Return (x, y) of the center of cell containing provided text 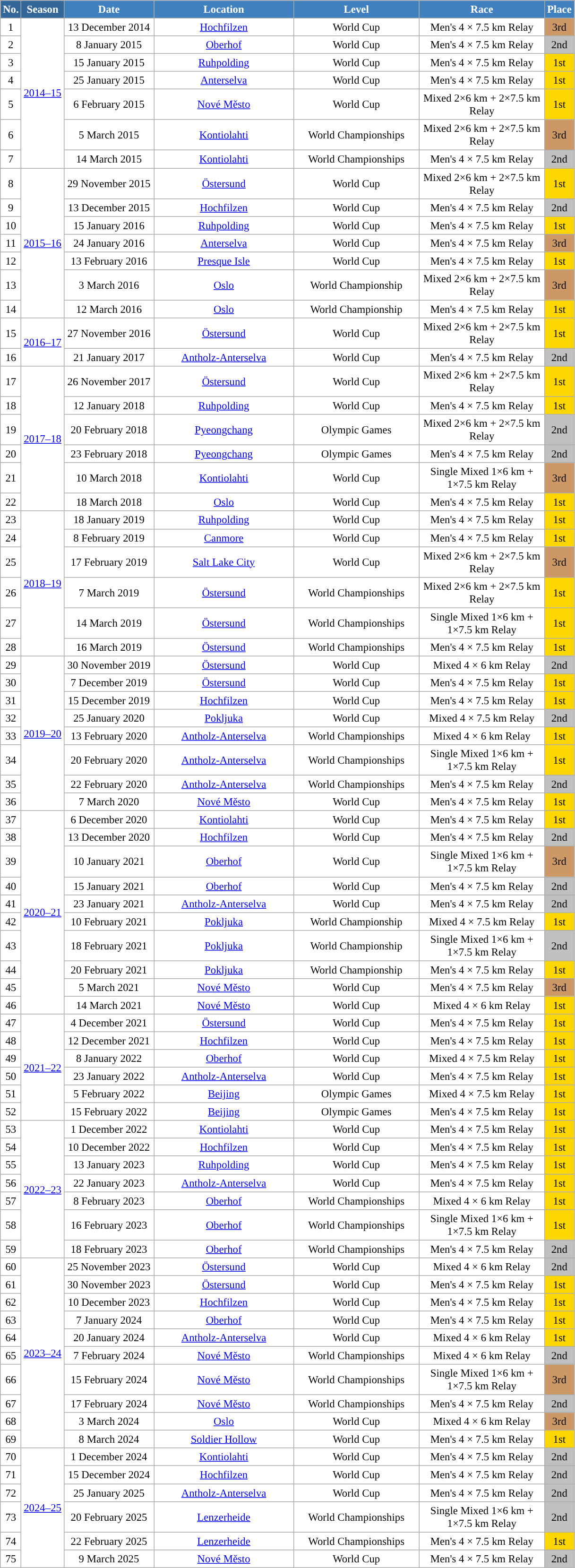
3 (11, 63)
5 February 2022 (109, 1094)
5 (11, 105)
5 March 2021 (109, 988)
74 (11, 1541)
3 March 2016 (109, 285)
15 December 2024 (109, 1475)
72 (11, 1493)
63 (11, 1320)
12 (11, 261)
25 January 2020 (109, 718)
75 (11, 1559)
54 (11, 1147)
20 February 2025 (109, 1517)
13 January 2023 (109, 1165)
36 (11, 802)
15 January 2015 (109, 63)
8 March 2024 (109, 1439)
13 December 2014 (109, 27)
24 (11, 538)
6 December 2020 (109, 820)
40 (11, 886)
Season (43, 9)
30 November 2023 (109, 1284)
41 (11, 904)
55 (11, 1165)
57 (11, 1201)
8 February 2019 (109, 538)
2017–18 (43, 439)
10 December 2023 (109, 1302)
18 February 2021 (109, 945)
No. (11, 9)
7 February 2024 (109, 1356)
7 December 2019 (109, 683)
Date (109, 9)
2015–16 (43, 243)
43 (11, 945)
70 (11, 1457)
2019–20 (43, 733)
16 February 2023 (109, 1225)
15 January 2016 (109, 225)
52 (11, 1112)
12 March 2016 (109, 309)
Salt Lake City (224, 562)
44 (11, 970)
2021–22 (43, 1068)
Place (559, 9)
34 (11, 760)
1 December 2024 (109, 1457)
12 January 2018 (109, 406)
12 December 2021 (109, 1041)
5 March 2015 (109, 135)
60 (11, 1267)
23 January 2021 (109, 904)
25 January 2015 (109, 80)
58 (11, 1225)
8 January 2022 (109, 1059)
17 February 2024 (109, 1404)
21 January 2017 (109, 357)
6 (11, 135)
13 February 2016 (109, 261)
45 (11, 988)
25 (11, 562)
Canmore (224, 538)
8 February 2023 (109, 1201)
48 (11, 1041)
20 January 2024 (109, 1338)
73 (11, 1517)
1 December 2022 (109, 1129)
Race (482, 9)
22 January 2023 (109, 1183)
19 (11, 430)
3 March 2024 (109, 1422)
10 December 2022 (109, 1147)
23 February 2018 (109, 454)
66 (11, 1380)
50 (11, 1077)
20 February 2021 (109, 970)
14 March 2019 (109, 623)
25 January 2025 (109, 1493)
30 (11, 683)
51 (11, 1094)
2016–17 (43, 342)
22 February 2025 (109, 1541)
18 March 2018 (109, 502)
15 December 2019 (109, 700)
22 February 2020 (109, 784)
7 March 2020 (109, 802)
31 (11, 700)
2018–19 (43, 584)
20 February 2018 (109, 430)
10 March 2018 (109, 478)
61 (11, 1284)
46 (11, 1005)
4 December 2021 (109, 1023)
18 January 2019 (109, 520)
14 March 2021 (109, 1005)
18 (11, 406)
10 January 2021 (109, 862)
7 January 2024 (109, 1320)
25 November 2023 (109, 1267)
64 (11, 1338)
2024–25 (43, 1508)
9 (11, 207)
21 (11, 478)
65 (11, 1356)
Presque Isle (224, 261)
32 (11, 718)
33 (11, 736)
10 February 2021 (109, 922)
30 November 2019 (109, 665)
24 January 2016 (109, 243)
35 (11, 784)
15 February 2024 (109, 1380)
23 January 2022 (109, 1077)
15 January 2021 (109, 886)
38 (11, 838)
13 December 2015 (109, 207)
13 (11, 285)
59 (11, 1249)
14 March 2015 (109, 159)
2023–24 (43, 1353)
62 (11, 1302)
20 February 2020 (109, 760)
47 (11, 1023)
2014–15 (43, 94)
7 March 2019 (109, 593)
2 (11, 45)
17 February 2019 (109, 562)
8 January 2015 (109, 45)
2020–21 (43, 913)
39 (11, 862)
17 (11, 382)
10 (11, 225)
27 (11, 623)
28 (11, 647)
16 March 2019 (109, 647)
68 (11, 1422)
20 (11, 454)
27 November 2016 (109, 334)
14 (11, 309)
2022–23 (43, 1189)
7 (11, 159)
42 (11, 922)
Level (356, 9)
37 (11, 820)
16 (11, 357)
4 (11, 80)
8 (11, 183)
18 February 2023 (109, 1249)
23 (11, 520)
11 (11, 243)
22 (11, 502)
6 February 2015 (109, 105)
Soldier Hollow (224, 1439)
13 February 2020 (109, 736)
9 March 2025 (109, 1559)
26 November 2017 (109, 382)
29 November 2015 (109, 183)
13 December 2020 (109, 838)
26 (11, 593)
69 (11, 1439)
29 (11, 665)
56 (11, 1183)
67 (11, 1404)
15 February 2022 (109, 1112)
15 (11, 334)
Location (224, 9)
53 (11, 1129)
49 (11, 1059)
1 (11, 27)
71 (11, 1475)
